Scan for the cell matching the given text and deliver its [X, Y] coordinate at center. 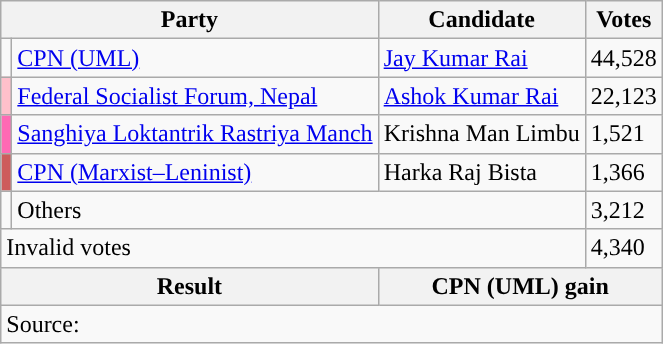
CPN (UML) [195, 58]
Harka Raj Bista [482, 172]
Others [298, 210]
Invalid votes [293, 248]
44,528 [624, 58]
CPN (UML) gain [520, 286]
CPN (Marxist–Leninist) [195, 172]
1,366 [624, 172]
Candidate [482, 20]
Federal Socialist Forum, Nepal [195, 96]
Jay Kumar Rai [482, 58]
Result [190, 286]
Sanghiya Loktantrik Rastriya Manch [195, 134]
Ashok Kumar Rai [482, 96]
3,212 [624, 210]
22,123 [624, 96]
1,521 [624, 134]
Votes [624, 20]
Krishna Man Limbu [482, 134]
Source: [332, 324]
4,340 [624, 248]
Party [190, 20]
